Search for the cell housing the specified text and yield its [x, y] center coordinate. 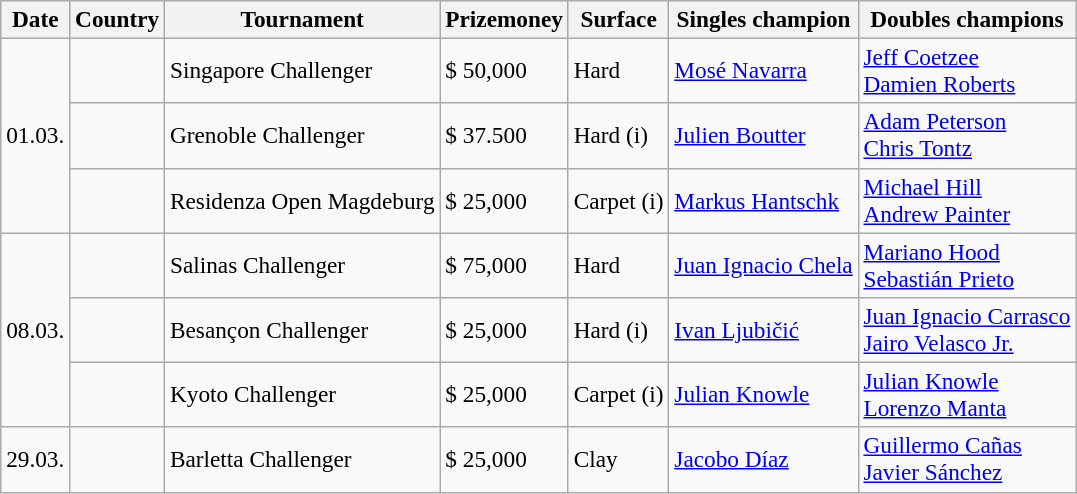
01.03. [36, 135]
Michael Hill Andrew Painter [967, 200]
Kyoto Challenger [302, 394]
Jeff Coetzee Damien Roberts [967, 70]
Doubles champions [967, 19]
Guillermo Cañas Javier Sánchez [967, 460]
Besançon Challenger [302, 330]
Surface [618, 19]
Salinas Challenger [302, 264]
$ 37.500 [504, 136]
08.03. [36, 329]
Julien Boutter [764, 136]
Clay [618, 460]
Markus Hantschk [764, 200]
Country [118, 19]
Tournament [302, 19]
$ 75,000 [504, 264]
Juan Ignacio Carrasco Jairo Velasco Jr. [967, 330]
Mosé Navarra [764, 70]
Singles champion [764, 19]
Singapore Challenger [302, 70]
Barletta Challenger [302, 460]
Mariano Hood Sebastián Prieto [967, 264]
Residenza Open Magdeburg [302, 200]
29.03. [36, 460]
$ 50,000 [504, 70]
Prizemoney [504, 19]
Julian Knowle Lorenzo Manta [967, 394]
Adam Peterson Chris Tontz [967, 136]
Julian Knowle [764, 394]
Ivan Ljubičić [764, 330]
Date [36, 19]
Juan Ignacio Chela [764, 264]
Grenoble Challenger [302, 136]
Jacobo Díaz [764, 460]
